For the text-containing cell, return its midpoint in [X, Y] coordinate format. 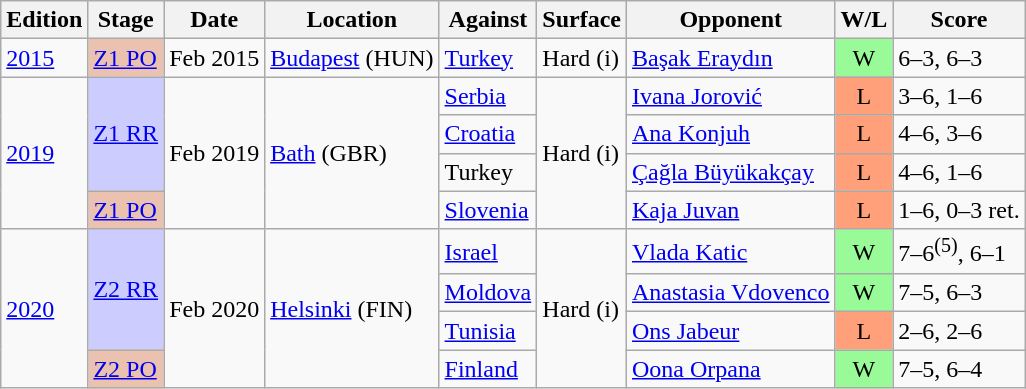
Ana Konjuh [730, 134]
2015 [44, 58]
Kaja Juvan [730, 210]
Budapest (HUN) [352, 58]
4–6, 1–6 [959, 172]
Finland [488, 369]
Croatia [488, 134]
Serbia [488, 96]
6–3, 6–3 [959, 58]
Oona Orpana [730, 369]
2019 [44, 153]
Anastasia Vdovenco [730, 293]
Israel [488, 252]
Location [352, 20]
1–6, 0–3 ret. [959, 210]
Moldova [488, 293]
Stage [126, 20]
Z2 RR [126, 290]
Against [488, 20]
Helsinki (FIN) [352, 308]
Tunisia [488, 331]
Bath (GBR) [352, 153]
Z1 RR [126, 134]
Ivana Jorović [730, 96]
2–6, 2–6 [959, 331]
Z2 PO [126, 369]
7–5, 6–3 [959, 293]
2020 [44, 308]
Başak Eraydın [730, 58]
7–5, 6–4 [959, 369]
7–6(5), 6–1 [959, 252]
Edition [44, 20]
W/L [864, 20]
Opponent [730, 20]
Feb 2019 [214, 153]
Slovenia [488, 210]
Vlada Katic [730, 252]
Score [959, 20]
3–6, 1–6 [959, 96]
Date [214, 20]
Ons Jabeur [730, 331]
Feb 2015 [214, 58]
Çağla Büyükakçay [730, 172]
Feb 2020 [214, 308]
Surface [582, 20]
4–6, 3–6 [959, 134]
